Return the (X, Y) coordinate for the center point of the cell that contains the specified text.  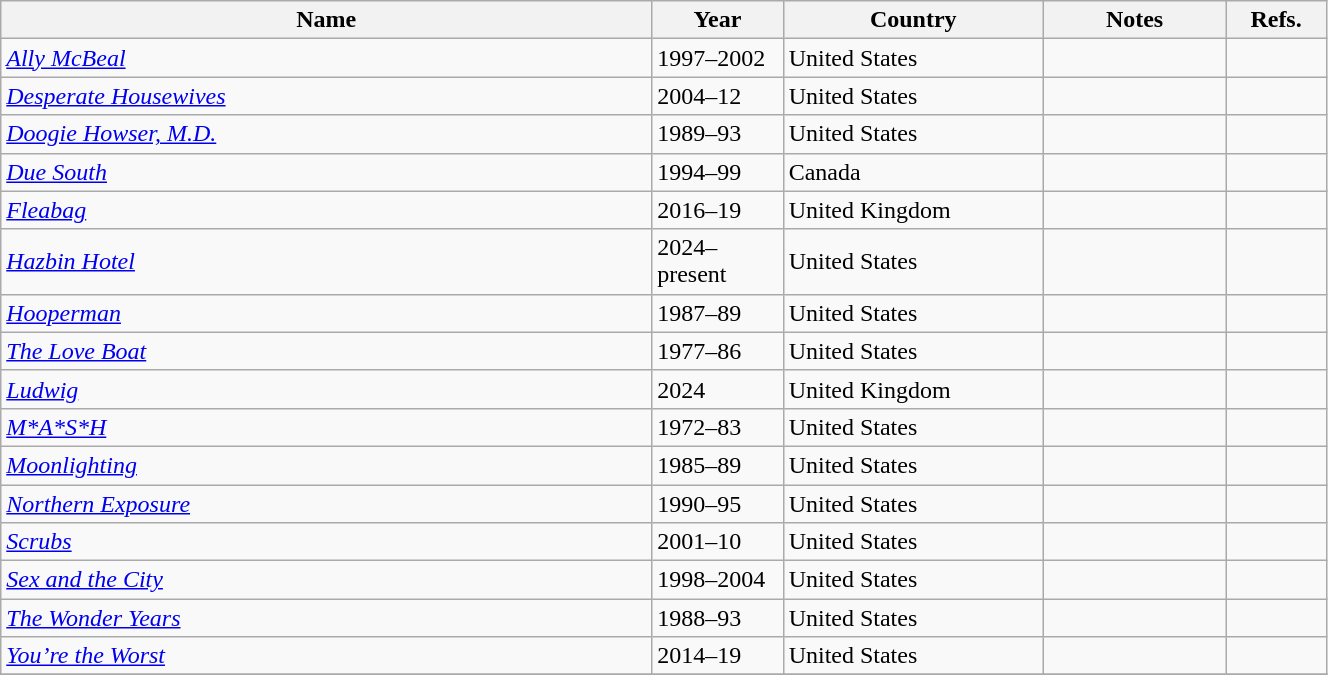
1987–89 (718, 313)
Notes (1134, 20)
Northern Exposure (326, 503)
Canada (913, 172)
Scrubs (326, 542)
1998–2004 (718, 580)
1997–2002 (718, 58)
1994–99 (718, 172)
Fleabag (326, 210)
Moonlighting (326, 465)
Country (913, 20)
Refs. (1276, 20)
The Love Boat (326, 351)
1972–83 (718, 427)
The Wonder Years (326, 618)
2014–19 (718, 656)
2004–12 (718, 96)
Name (326, 20)
2024 (718, 389)
Desperate Housewives (326, 96)
Ally McBeal (326, 58)
1989–93 (718, 134)
1988–93 (718, 618)
1977–86 (718, 351)
Sex and the City (326, 580)
Due South (326, 172)
Doogie Howser, M.D. (326, 134)
Hazbin Hotel (326, 262)
M*A*S*H (326, 427)
Ludwig (326, 389)
2001–10 (718, 542)
1985–89 (718, 465)
2024–present (718, 262)
1990–95 (718, 503)
Year (718, 20)
2016–19 (718, 210)
Hooperman (326, 313)
You’re the Worst (326, 656)
